Return the [X, Y] coordinate for the center point of the cell that contains the specified text.  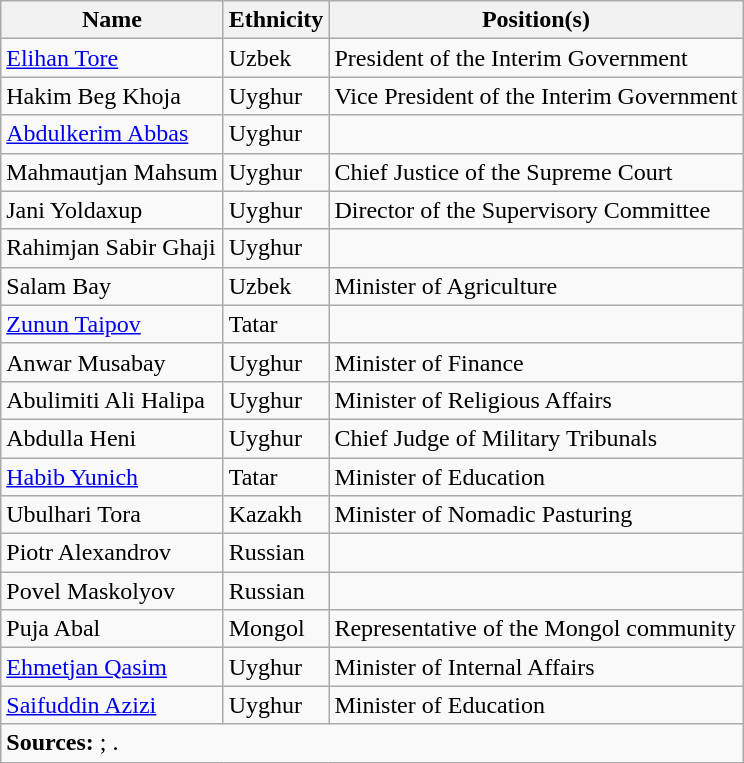
Minister of Internal Affairs [536, 667]
Abulimiti Ali Halipa [112, 400]
Saifuddin Azizi [112, 705]
Mongol [276, 629]
Piotr Alexandrov [112, 553]
Mahmautjan Mahsum [112, 172]
Elihan Tore [112, 58]
Abdulkerim Abbas [112, 134]
Sources: ; . [372, 743]
Rahimjan Sabir Ghaji [112, 248]
Director of the Supervisory Committee [536, 210]
Minister of Agriculture [536, 286]
Zunun Taipov [112, 324]
Kazakh [276, 515]
Abdulla Heni [112, 438]
Chief Justice of the Supreme Court [536, 172]
Name [112, 20]
Povel Maskolyov [112, 591]
Minister of Nomadic Pasturing [536, 515]
Vice President of the Interim Government [536, 96]
Ubulhari Tora [112, 515]
Anwar Musabay [112, 362]
Position(s) [536, 20]
Hakim Beg Khoja [112, 96]
Salam Bay [112, 286]
Ehmetjan Qasim [112, 667]
Representative of the Mongol community [536, 629]
Chief Judge of Military Tribunals [536, 438]
Ethnicity [276, 20]
Minister of Religious Affairs [536, 400]
Minister of Finance [536, 362]
Puja Abal [112, 629]
Jani Yoldaxup [112, 210]
Habib Yunich [112, 477]
President of the Interim Government [536, 58]
